Return (x, y) of the center of cell containing provided text 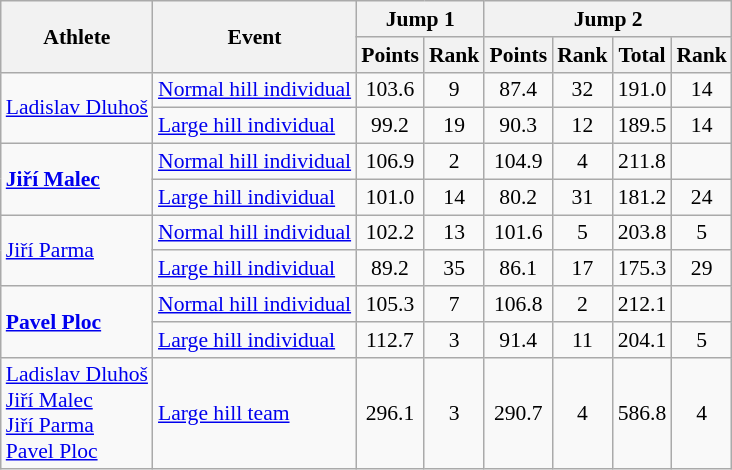
586.8 (642, 413)
Event (254, 36)
106.8 (518, 304)
12 (582, 126)
Large hill team (254, 413)
296.1 (390, 413)
Ladislav Dluhoš Jiří Malec Jiří Parma Pavel Ploc (77, 413)
189.5 (642, 126)
101.0 (390, 197)
35 (454, 269)
212.1 (642, 304)
9 (454, 90)
104.9 (518, 162)
175.3 (642, 269)
31 (582, 197)
91.4 (518, 340)
7 (454, 304)
86.1 (518, 269)
101.6 (518, 233)
181.2 (642, 197)
204.1 (642, 340)
90.3 (518, 126)
290.7 (518, 413)
Total (642, 55)
17 (582, 269)
19 (454, 126)
89.2 (390, 269)
13 (454, 233)
Jiří Malec (77, 180)
87.4 (518, 90)
112.7 (390, 340)
99.2 (390, 126)
191.0 (642, 90)
Athlete (77, 36)
24 (702, 197)
29 (702, 269)
80.2 (518, 197)
203.8 (642, 233)
103.6 (390, 90)
105.3 (390, 304)
32 (582, 90)
Jump 1 (420, 19)
211.8 (642, 162)
Jiří Parma (77, 250)
Ladislav Dluhoš (77, 108)
11 (582, 340)
Pavel Ploc (77, 322)
102.2 (390, 233)
Jump 2 (608, 19)
106.9 (390, 162)
